Scan for the cell matching the given text and deliver its [X, Y] coordinate at center. 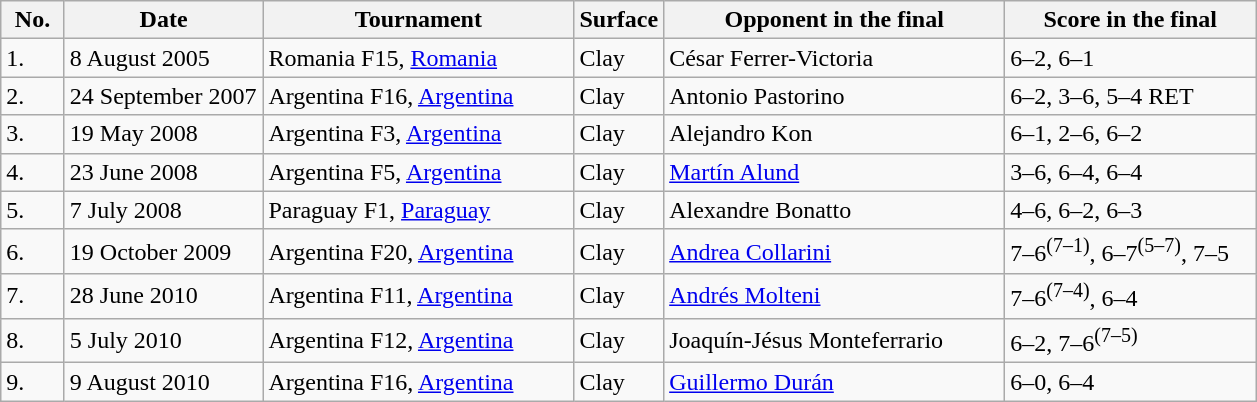
Argentina F12, Argentina [418, 340]
3. [33, 134]
4–6, 6–2, 6–3 [1130, 210]
1. [33, 58]
19 May 2008 [164, 134]
4. [33, 172]
César Ferrer-Victoria [834, 58]
6–2, 3–6, 5–4 RET [1130, 96]
Surface [619, 20]
5 July 2010 [164, 340]
Opponent in the final [834, 20]
7. [33, 296]
6–2, 6–1 [1130, 58]
3–6, 6–4, 6–4 [1130, 172]
Alexandre Bonatto [834, 210]
Paraguay F1, Paraguay [418, 210]
7–6(7–4), 6–4 [1130, 296]
Argentina F11, Argentina [418, 296]
Score in the final [1130, 20]
Date [164, 20]
No. [33, 20]
6–2, 7–6(7–5) [1130, 340]
28 June 2010 [164, 296]
Martín Alund [834, 172]
Joaquín-Jésus Monteferrario [834, 340]
Alejandro Kon [834, 134]
Tournament [418, 20]
24 September 2007 [164, 96]
Argentina F3, Argentina [418, 134]
Andrés Molteni [834, 296]
Andrea Collarini [834, 252]
8. [33, 340]
5. [33, 210]
9 August 2010 [164, 382]
19 October 2009 [164, 252]
Antonio Pastorino [834, 96]
7–6(7–1), 6–7(5–7), 7–5 [1130, 252]
6–1, 2–6, 6–2 [1130, 134]
7 July 2008 [164, 210]
Guillermo Durán [834, 382]
6. [33, 252]
2. [33, 96]
8 August 2005 [164, 58]
23 June 2008 [164, 172]
6–0, 6–4 [1130, 382]
Romania F15, Romania [418, 58]
Argentina F5, Argentina [418, 172]
Argentina F20, Argentina [418, 252]
9. [33, 382]
